Capture the cell that displays the provided text and extract its (x, y) central coordinate. 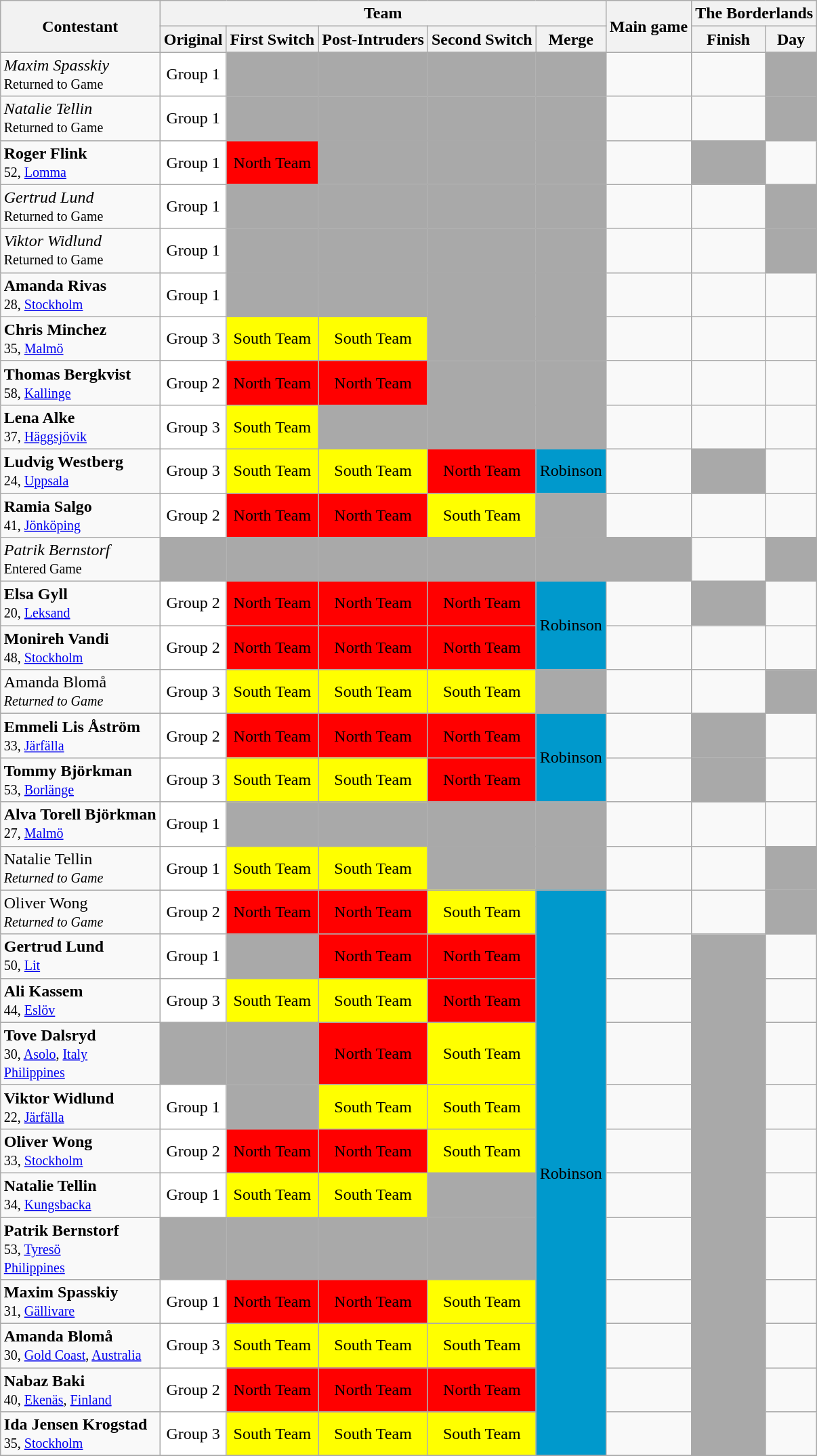
Viktor Widlund22, Järfälla (80, 1106)
Natalie Tellin34, Kungsbacka (80, 1194)
Second Switch (482, 39)
Gertrud LundReturned to Game (80, 206)
Maxim Spasskiy31, Gällivare (80, 1301)
Alva Torell Björkman27, Malmö (80, 824)
The Borderlands (755, 14)
Viktor WidlundReturned to Game (80, 251)
Finish (729, 39)
Amanda Rivas28, Stockholm (80, 294)
Ramia Salgo41, Jönköping (80, 515)
Monireh Vandi48, Stockholm (80, 648)
Oliver Wong33, Stockholm (80, 1151)
Roger Flink52, Lomma (80, 163)
Amanda Blomå30, Gold Coast, Australia (80, 1346)
Oliver WongReturned to Game (80, 912)
Elsa Gyll20, Leksand (80, 603)
Post-Intruders (373, 39)
Merge (570, 39)
Contestant (80, 26)
Ludvig Westberg24, Uppsala (80, 470)
Tove Dalsryd30, Asolo, ItalyPhilippines (80, 1053)
Ida Jensen Krogstad35, Stockholm (80, 1434)
Day (791, 39)
Amanda BlomåReturned to Game (80, 691)
Chris Minchez35, Malmö (80, 339)
Gertrud Lund50, Lit (80, 956)
Maxim SpasskiyReturned to Game (80, 75)
Lena Alke37, Häggsjövik (80, 427)
Thomas Bergkvist58, Kallinge (80, 382)
Emmeli Lis Åström33, Järfälla (80, 736)
First Switch (272, 39)
Ali Kassem44, Eslöv (80, 1000)
Nabaz Baki40, Ekenäs, Finland (80, 1390)
Patrik BernstorfEntered Game (80, 560)
Team (383, 14)
Patrik Bernstorf53, TyresöPhilippines (80, 1249)
Original (193, 39)
Main game (648, 26)
Tommy Björkman53, Borlänge (80, 780)
